Detect which cell encompasses the target text, then output its (x, y) center coordinate. 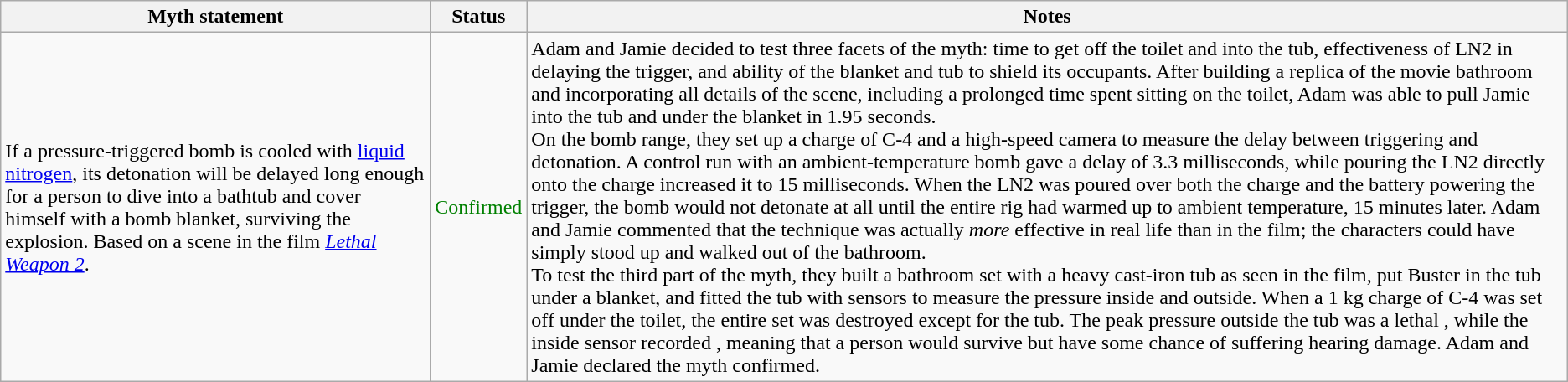
Myth statement (216, 17)
Confirmed (479, 207)
Notes (1047, 17)
Status (479, 17)
